Provide the [x, y] coordinate of the cell's center where the given text is located.  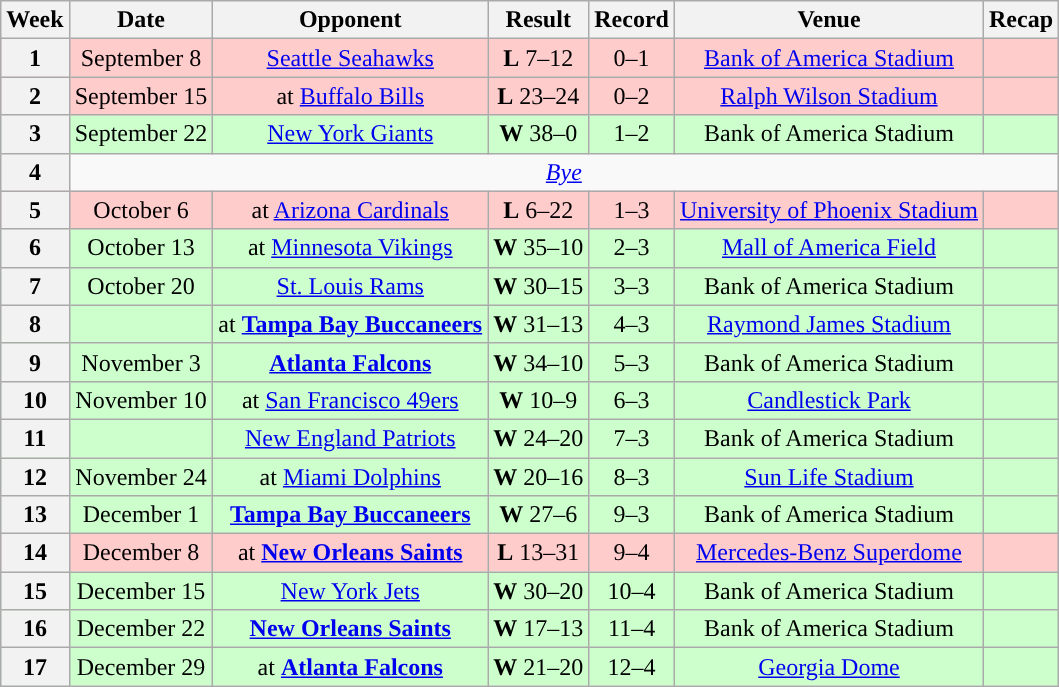
Sun Life Stadium [828, 477]
September 22 [141, 134]
9–4 [632, 553]
Week [35, 20]
7–3 [632, 438]
University of Phoenix Stadium [828, 210]
8–3 [632, 477]
W 27–6 [538, 515]
Record [632, 20]
New York Jets [350, 591]
W 24–20 [538, 438]
New York Giants [350, 134]
Seattle Seahawks [350, 58]
16 [35, 629]
W 10–9 [538, 400]
St. Louis Rams [350, 286]
1–2 [632, 134]
4–3 [632, 324]
9–3 [632, 515]
4 [35, 172]
W 21–20 [538, 667]
11 [35, 438]
6 [35, 248]
L 6–22 [538, 210]
at New Orleans Saints [350, 553]
New Orleans Saints [350, 629]
Date [141, 20]
W 31–13 [538, 324]
W 38–0 [538, 134]
Atlanta Falcons [350, 362]
Raymond James Stadium [828, 324]
Candlestick Park [828, 400]
Bye [564, 172]
12–4 [632, 667]
2 [35, 96]
November 3 [141, 362]
15 [35, 591]
November 24 [141, 477]
December 29 [141, 667]
October 6 [141, 210]
at San Francisco 49ers [350, 400]
at Tampa Bay Buccaneers [350, 324]
W 35–10 [538, 248]
3–3 [632, 286]
at Minnesota Vikings [350, 248]
Recap [1022, 20]
L 13–31 [538, 553]
Venue [828, 20]
5–3 [632, 362]
14 [35, 553]
1–3 [632, 210]
10 [35, 400]
W 17–13 [538, 629]
5 [35, 210]
at Miami Dolphins [350, 477]
December 15 [141, 591]
6–3 [632, 400]
September 8 [141, 58]
9 [35, 362]
Mercedes-Benz Superdome [828, 553]
L 7–12 [538, 58]
December 22 [141, 629]
7 [35, 286]
December 1 [141, 515]
at Atlanta Falcons [350, 667]
Georgia Dome [828, 667]
at Arizona Cardinals [350, 210]
12 [35, 477]
Mall of America Field [828, 248]
8 [35, 324]
Tampa Bay Buccaneers [350, 515]
2–3 [632, 248]
New England Patriots [350, 438]
L 23–24 [538, 96]
December 8 [141, 553]
Opponent [350, 20]
3 [35, 134]
10–4 [632, 591]
1 [35, 58]
11–4 [632, 629]
Ralph Wilson Stadium [828, 96]
0–2 [632, 96]
0–1 [632, 58]
17 [35, 667]
October 13 [141, 248]
W 30–15 [538, 286]
at Buffalo Bills [350, 96]
W 20–16 [538, 477]
Result [538, 20]
October 20 [141, 286]
W 30–20 [538, 591]
W 34–10 [538, 362]
November 10 [141, 400]
13 [35, 515]
September 15 [141, 96]
